Identify which cell holds the provided text, then report its (X, Y) central coordinate. 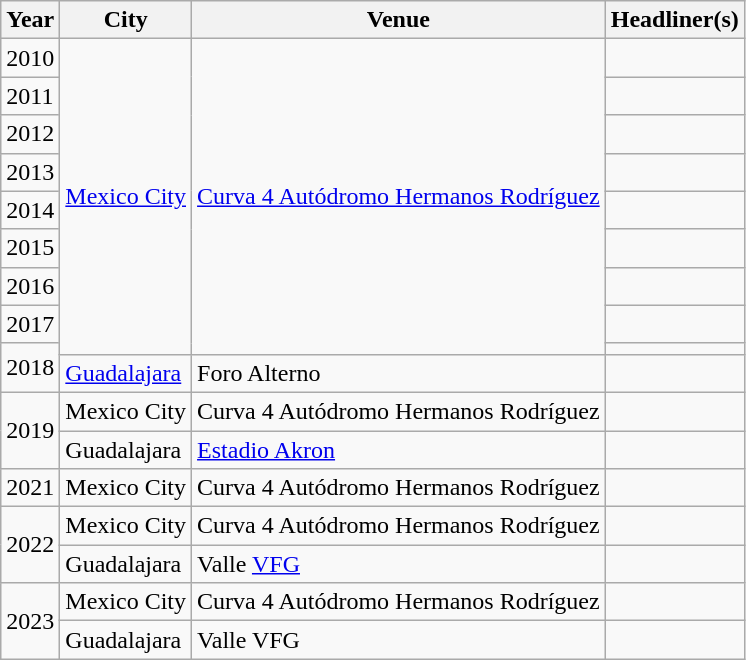
2013 (30, 172)
2023 (30, 621)
2015 (30, 248)
2012 (30, 134)
2022 (30, 545)
2011 (30, 96)
Venue (399, 20)
2017 (30, 324)
2010 (30, 58)
Year (30, 20)
2016 (30, 286)
2018 (30, 368)
2019 (30, 430)
2021 (30, 488)
Foro Alterno (399, 373)
City (126, 20)
2014 (30, 210)
Estadio Akron (399, 449)
Headliner(s) (674, 20)
